Search for the cell housing the specified text and yield its (x, y) center coordinate. 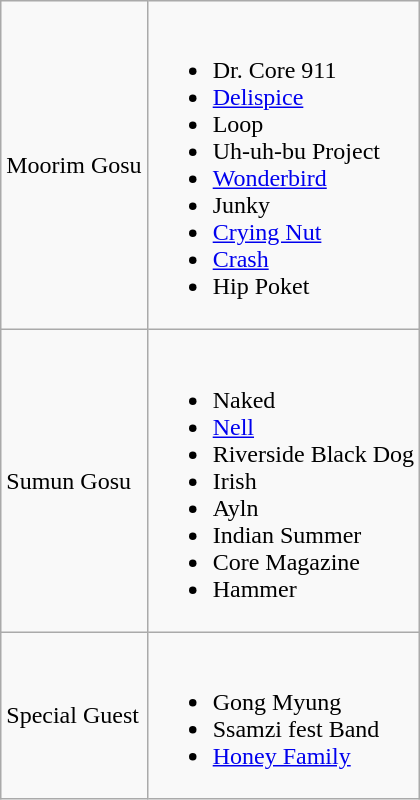
Special Guest (74, 716)
Moorim Gosu (74, 166)
Dr. Core 911DelispiceLoopUh-uh-bu ProjectWonderbirdJunkyCrying NutCrashHip Poket (283, 166)
Sumun Gosu (74, 481)
NakedNellRiverside Black DogIrishAylnIndian SummerCore MagazineHammer (283, 481)
Gong MyungSsamzi fest BandHoney Family (283, 716)
